Find where the given text appears and provide that cell's center as (x, y) coordinate. 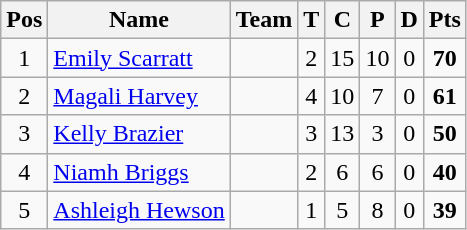
Ashleigh Hewson (139, 210)
Team (264, 20)
C (342, 20)
15 (342, 58)
50 (444, 134)
7 (378, 96)
Emily Scarratt (139, 58)
61 (444, 96)
P (378, 20)
Pos (24, 20)
39 (444, 210)
Magali Harvey (139, 96)
Niamh Briggs (139, 172)
Kelly Brazier (139, 134)
70 (444, 58)
13 (342, 134)
Pts (444, 20)
40 (444, 172)
T (312, 20)
Name (139, 20)
8 (378, 210)
D (409, 20)
